Find where the given text appears and provide that cell's center as [x, y] coordinate. 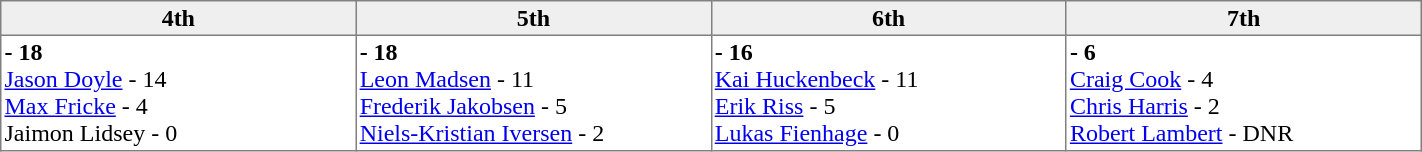
- 18Leon Madsen - 11Frederik Jakobsen - 5Niels-Kristian Iversen - 2 [534, 93]
6th [888, 18]
4th [178, 18]
- 16Kai Huckenbeck - 11Erik Riss - 5Lukas Fienhage - 0 [888, 93]
- 18Jason Doyle - 14Max Fricke - 4Jaimon Lidsey - 0 [178, 93]
- 6Craig Cook - 4Chris Harris - 2Robert Lambert - DNR [1244, 93]
7th [1244, 18]
5th [534, 18]
